Return the (X, Y) coordinate for the center point of the cell that contains the specified text.  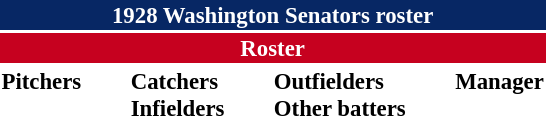
Roster (272, 48)
1928 Washington Senators roster (272, 15)
